From the cell containing the given text, extract its center point as (X, Y) coordinate. 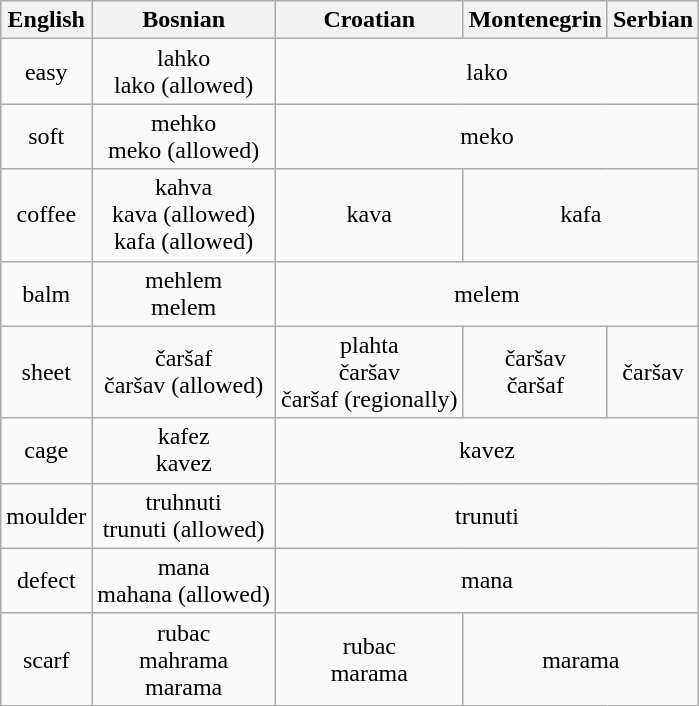
plahtačaršavčaršaf (regionally) (369, 372)
čaršavčaršaf (535, 372)
Bosnian (184, 20)
scarf (46, 659)
kafezkavez (184, 450)
lahkolako (allowed) (184, 72)
čaršafčaršav (allowed) (184, 372)
rubacmahramamarama (184, 659)
lako (486, 72)
manamahana (allowed) (184, 580)
defect (46, 580)
moulder (46, 516)
marama (580, 659)
Montenegrin (535, 20)
English (46, 20)
soft (46, 136)
sheet (46, 372)
coffee (46, 215)
čaršav (652, 372)
truhnutitrunuti (allowed) (184, 516)
trunuti (486, 516)
kahvakava (allowed)kafa (allowed) (184, 215)
kavez (486, 450)
cage (46, 450)
kava (369, 215)
Serbian (652, 20)
kafa (580, 215)
mana (486, 580)
mehlemmelem (184, 294)
balm (46, 294)
melem (486, 294)
Croatian (369, 20)
easy (46, 72)
mehkomeko (allowed) (184, 136)
meko (486, 136)
rubacmarama (369, 659)
